From the cell containing the given text, extract its center point as (X, Y) coordinate. 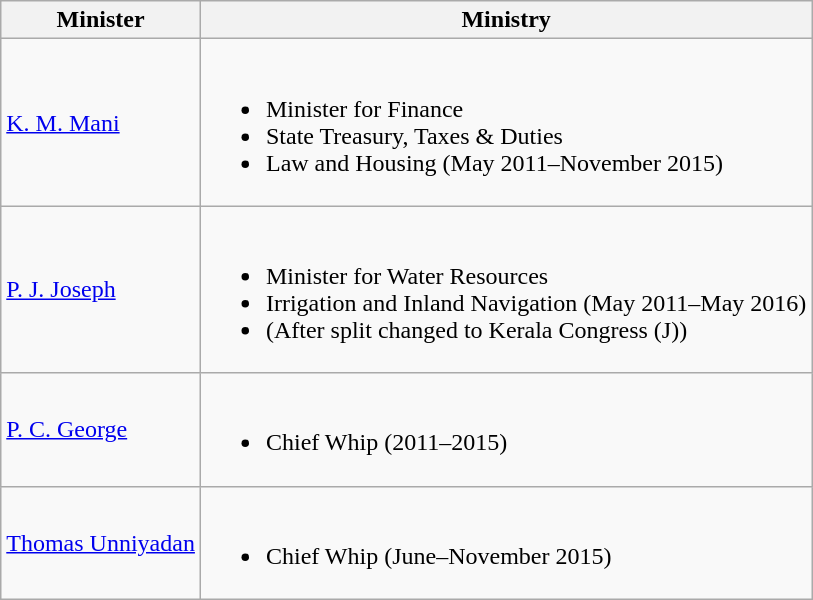
Ministry (506, 20)
Chief Whip (2011–2015) (506, 430)
P. C. George (101, 430)
Thomas Unniyadan (101, 542)
Chief Whip (June–November 2015) (506, 542)
Minister for FinanceState Treasury, Taxes & DutiesLaw and Housing (May 2011–November 2015) (506, 122)
Minister for Water ResourcesIrrigation and Inland Navigation (May 2011–May 2016)(After split changed to Kerala Congress (J)) (506, 290)
P. J. Joseph (101, 290)
K. M. Mani (101, 122)
Minister (101, 20)
